For the text-containing cell, return its midpoint in [x, y] coordinate format. 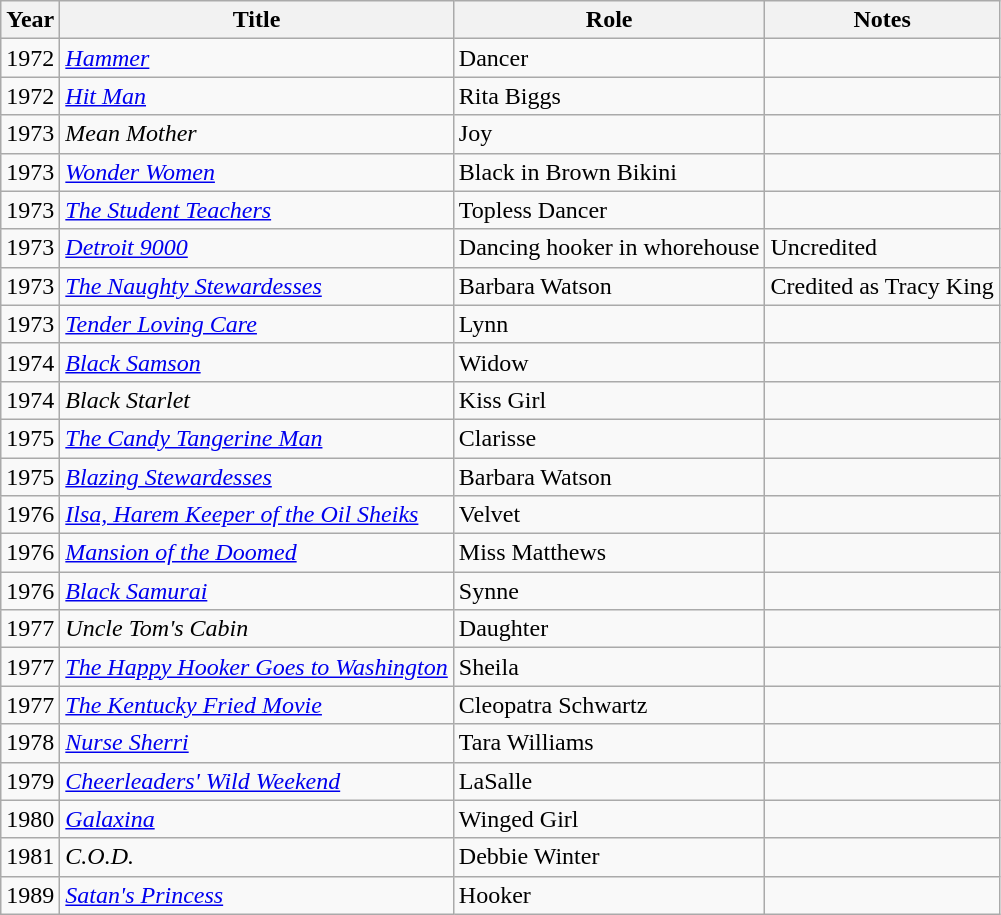
1979 [30, 781]
Winged Girl [609, 819]
Galaxina [256, 819]
Cleopatra Schwartz [609, 705]
Daughter [609, 629]
Credited as Tracy King [882, 286]
Blazing Stewardesses [256, 477]
LaSalle [609, 781]
Black Samson [256, 362]
Lynn [609, 324]
Miss Matthews [609, 553]
Nurse Sherri [256, 743]
The Candy Tangerine Man [256, 438]
Sheila [609, 667]
Black in Brown Bikini [609, 172]
Hooker [609, 895]
Black Starlet [256, 400]
Joy [609, 134]
Synne [609, 591]
Cheerleaders' Wild Weekend [256, 781]
Mansion of the Doomed [256, 553]
Tender Loving Care [256, 324]
Black Samurai [256, 591]
1981 [30, 857]
Year [30, 20]
Dancing hooker in whorehouse [609, 248]
Role [609, 20]
Topless Dancer [609, 210]
Detroit 9000 [256, 248]
The Happy Hooker Goes to Washington [256, 667]
1980 [30, 819]
Satan's Princess [256, 895]
1989 [30, 895]
Dancer [609, 58]
1978 [30, 743]
Uncle Tom's Cabin [256, 629]
Hit Man [256, 96]
Notes [882, 20]
Debbie Winter [609, 857]
Hammer [256, 58]
The Student Teachers [256, 210]
C.O.D. [256, 857]
Uncredited [882, 248]
Kiss Girl [609, 400]
Mean Mother [256, 134]
The Kentucky Fried Movie [256, 705]
Velvet [609, 515]
Title [256, 20]
Clarisse [609, 438]
Ilsa, Harem Keeper of the Oil Sheiks [256, 515]
Tara Williams [609, 743]
Wonder Women [256, 172]
The Naughty Stewardesses [256, 286]
Widow [609, 362]
Rita Biggs [609, 96]
